Pinpoint the cell where the given text exists, returning its [x, y] midpoint coordinate. 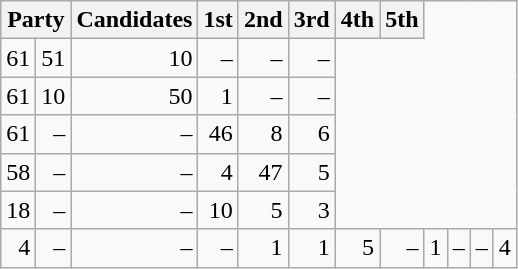
47 [263, 172]
46 [218, 134]
18 [18, 210]
3 [312, 210]
Party [36, 20]
50 [134, 96]
1st [218, 20]
58 [18, 172]
5th [402, 20]
2nd [263, 20]
51 [54, 58]
4th [357, 20]
8 [263, 134]
6 [312, 134]
3rd [312, 20]
Candidates [134, 20]
